Provide the (x, y) coordinate of the cell's center where the given text is located.  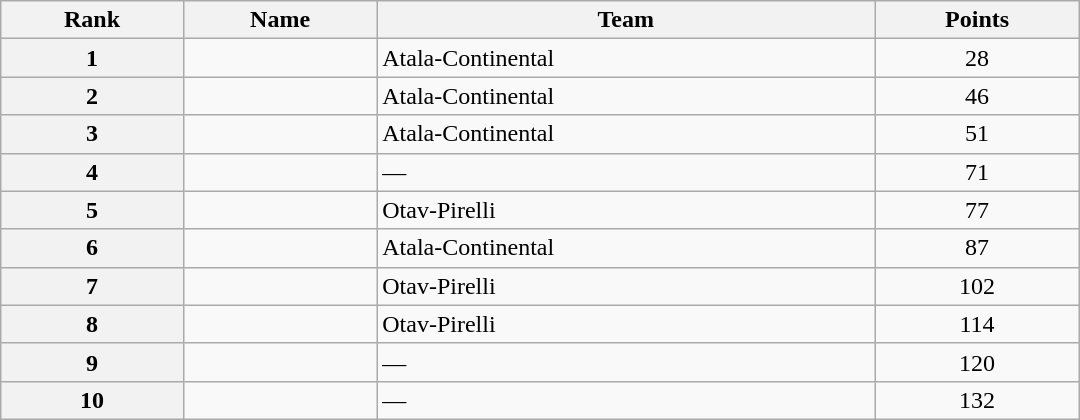
120 (977, 362)
3 (92, 134)
71 (977, 172)
2 (92, 96)
114 (977, 324)
Points (977, 20)
7 (92, 286)
102 (977, 286)
Name (280, 20)
6 (92, 248)
28 (977, 58)
1 (92, 58)
132 (977, 400)
10 (92, 400)
51 (977, 134)
77 (977, 210)
5 (92, 210)
4 (92, 172)
46 (977, 96)
Rank (92, 20)
87 (977, 248)
9 (92, 362)
8 (92, 324)
Team (626, 20)
